Pinpoint the cell where the given text exists, returning its [X, Y] midpoint coordinate. 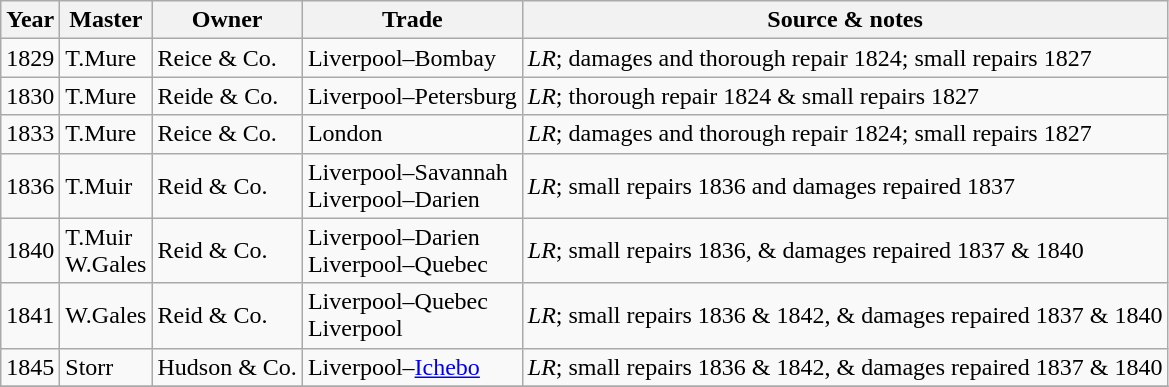
1845 [30, 367]
1836 [30, 186]
Liverpool–Bombay [412, 58]
Reide & Co. [227, 96]
1830 [30, 96]
Source & notes [845, 20]
Liverpool–Petersburg [412, 96]
1829 [30, 58]
1841 [30, 316]
Owner [227, 20]
LR; small repairs 1836, & damages repaired 1837 & 1840 [845, 250]
W.Gales [106, 316]
Master [106, 20]
T.MuirW.Gales [106, 250]
1833 [30, 134]
LR; small repairs 1836 and damages repaired 1837 [845, 186]
LR; thorough repair 1824 & small repairs 1827 [845, 96]
Liverpool–DarienLiverpool–Quebec [412, 250]
1840 [30, 250]
Liverpool–SavannahLiverpool–Darien [412, 186]
London [412, 134]
Liverpool–Ichebo [412, 367]
T.Muir [106, 186]
Liverpool–QuebecLiverpool [412, 316]
Hudson & Co. [227, 367]
Year [30, 20]
Trade [412, 20]
Storr [106, 367]
